Provide the (X, Y) coordinate of the cell's center where the given text is located.  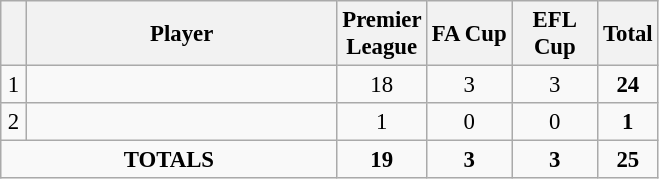
Premier League (382, 34)
25 (628, 160)
19 (382, 160)
FA Cup (469, 34)
18 (382, 85)
Total (628, 34)
EFL Cup (555, 34)
24 (628, 85)
2 (14, 122)
Player (182, 34)
TOTALS (169, 160)
